Output the (x, y) coordinate of the center of the cell containing the given text.  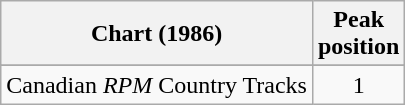
Canadian RPM Country Tracks (157, 85)
1 (358, 85)
Peakposition (358, 34)
Chart (1986) (157, 34)
